Return the [x, y] coordinate for the center point of the cell that contains the specified text.  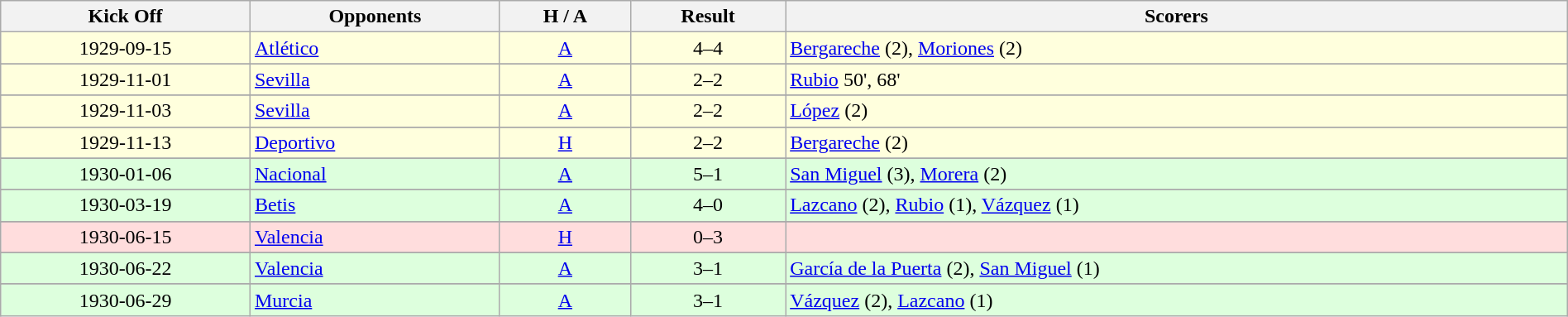
Scorers [1177, 17]
Result [708, 17]
López (2) [1177, 111]
Nacional [375, 174]
Deportivo [375, 142]
Opponents [375, 17]
Lazcano (2), Rubio (1), Vázquez (1) [1177, 205]
0–3 [708, 237]
1930-06-15 [126, 237]
1930-03-19 [126, 205]
1929-11-13 [126, 142]
Atlético [375, 48]
Betis [375, 205]
4–4 [708, 48]
1930-06-22 [126, 268]
San Miguel (3), Morera (2) [1177, 174]
Vázquez (2), Lazcano (1) [1177, 300]
Rubio 50', 68' [1177, 79]
1929-09-15 [126, 48]
5–1 [708, 174]
García de la Puerta (2), San Miguel (1) [1177, 268]
H / A [565, 17]
Kick Off [126, 17]
Bergareche (2), Moriones (2) [1177, 48]
4–0 [708, 205]
1930-01-06 [126, 174]
1930-06-29 [126, 300]
Murcia [375, 300]
1929-11-01 [126, 79]
1929-11-03 [126, 111]
Bergareche (2) [1177, 142]
